Provide the (x, y) coordinate of the cell's center where the given text is located.  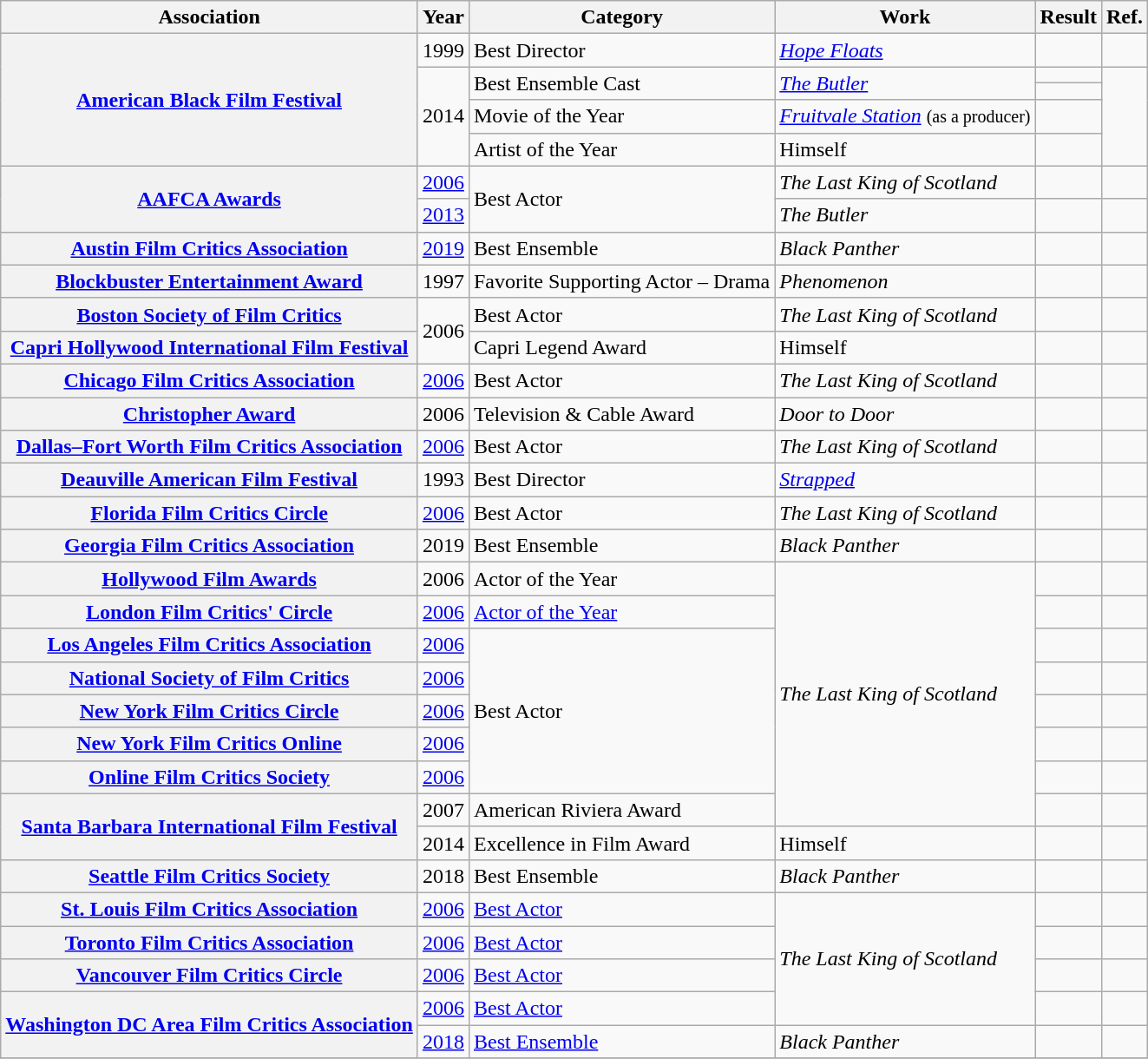
AAFCA Awards (210, 199)
Austin Film Critics Association (210, 248)
Television & Cable Award (621, 414)
Georgia Film Critics Association (210, 546)
Santa Barbara International Film Festival (210, 826)
Toronto Film Critics Association (210, 942)
St. Louis Film Critics Association (210, 909)
London Film Critics' Circle (210, 612)
Excellence in Film Award (621, 843)
American Riviera Award (621, 810)
Best Ensemble Cast (621, 83)
Category (621, 17)
Online Film Critics Society (210, 777)
Seattle Film Critics Society (210, 876)
Boston Society of Film Critics (210, 314)
Movie of the Year (621, 116)
Fruitvale Station (as a producer) (905, 116)
Hollywood Film Awards (210, 579)
Chicago Film Critics Association (210, 380)
Ref. (1125, 17)
Door to Door (905, 414)
National Society of Film Critics (210, 678)
2007 (443, 810)
Association (210, 17)
Christopher Award (210, 414)
Phenomenon (905, 281)
Favorite Supporting Actor – Drama (621, 281)
Result (1068, 17)
1997 (443, 281)
Year (443, 17)
Capri Legend Award (621, 347)
Washington DC Area Film Critics Association (210, 1025)
Hope Floats (905, 50)
Blockbuster Entertainment Award (210, 281)
Capri Hollywood International Film Festival (210, 347)
Dallas–Fort Worth Film Critics Association (210, 447)
Los Angeles Film Critics Association (210, 645)
1993 (443, 480)
1999 (443, 50)
Strapped (905, 480)
New York Film Critics Online (210, 744)
Deauville American Film Festival (210, 480)
American Black Film Festival (210, 100)
Vancouver Film Critics Circle (210, 976)
Work (905, 17)
New York Film Critics Circle (210, 711)
Florida Film Critics Circle (210, 513)
Artist of the Year (621, 149)
2013 (443, 215)
